Capture the cell that displays the provided text and extract its (X, Y) central coordinate. 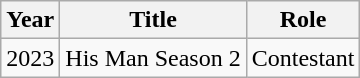
His Man Season 2 (153, 58)
Contestant (303, 58)
Year (30, 20)
Title (153, 20)
Role (303, 20)
2023 (30, 58)
